Output the (x, y) coordinate of the center of the cell containing the given text.  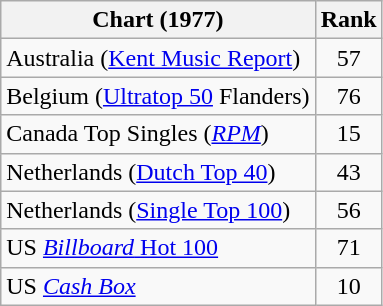
Canada Top Singles (RPM) (158, 134)
US Billboard Hot 100 (158, 248)
Netherlands (Dutch Top 40) (158, 172)
Netherlands (Single Top 100) (158, 210)
Rank (348, 20)
15 (348, 134)
US Cash Box (158, 286)
71 (348, 248)
56 (348, 210)
43 (348, 172)
76 (348, 96)
Belgium (Ultratop 50 Flanders) (158, 96)
Australia (Kent Music Report) (158, 58)
57 (348, 58)
10 (348, 286)
Chart (1977) (158, 20)
